Identify which cell holds the provided text, then report its [X, Y] central coordinate. 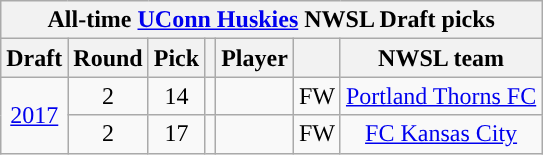
2017 [34, 115]
14 [176, 96]
All-time UConn Huskies NWSL Draft picks [272, 20]
17 [176, 134]
FC Kansas City [440, 134]
Round [108, 58]
Portland Thorns FC [440, 96]
NWSL team [440, 58]
Draft [34, 58]
Player [255, 58]
Pick [176, 58]
